Search for the cell housing the specified text and yield its (x, y) center coordinate. 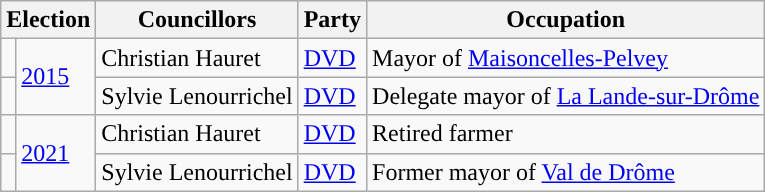
2021 (56, 153)
Delegate mayor of La Lande-sur-Drôme (566, 96)
2015 (56, 77)
Party (332, 20)
Councillors (197, 20)
Occupation (566, 20)
Former mayor of Val de Drôme (566, 172)
Mayor of Maisoncelles-Pelvey (566, 58)
Retired farmer (566, 134)
Election (48, 20)
